Return (X, Y) of the center of cell containing provided text 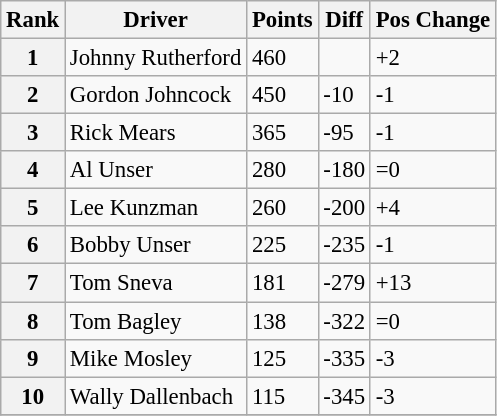
125 (282, 358)
-180 (344, 170)
-200 (344, 208)
-235 (344, 245)
260 (282, 208)
Diff (344, 20)
10 (33, 396)
Mike Mosley (156, 358)
Points (282, 20)
138 (282, 321)
181 (282, 283)
460 (282, 58)
225 (282, 245)
Driver (156, 20)
Johnny Rutherford (156, 58)
+2 (432, 58)
365 (282, 133)
-95 (344, 133)
-345 (344, 396)
Rick Mears (156, 133)
1 (33, 58)
8 (33, 321)
115 (282, 396)
Rank (33, 20)
280 (282, 170)
2 (33, 95)
Gordon Johncock (156, 95)
Al Unser (156, 170)
+13 (432, 283)
Lee Kunzman (156, 208)
6 (33, 245)
450 (282, 95)
Tom Bagley (156, 321)
5 (33, 208)
9 (33, 358)
-322 (344, 321)
-279 (344, 283)
+4 (432, 208)
7 (33, 283)
3 (33, 133)
-10 (344, 95)
Bobby Unser (156, 245)
Tom Sneva (156, 283)
4 (33, 170)
Wally Dallenbach (156, 396)
Pos Change (432, 20)
-335 (344, 358)
